Return [X, Y] of the center of cell containing provided text 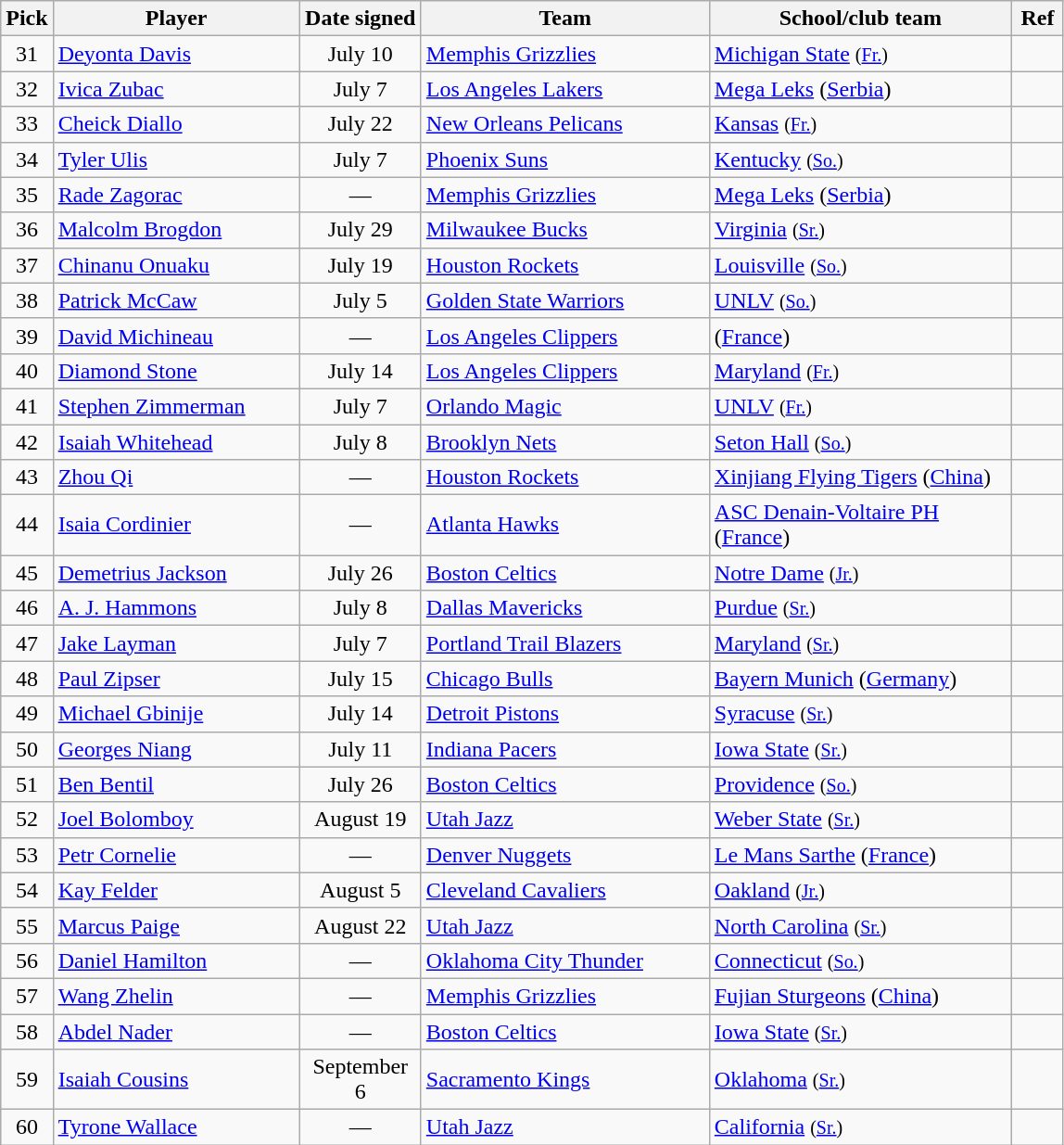
Ivica Zubac [176, 89]
45 [27, 573]
43 [27, 477]
Demetrius Jackson [176, 573]
47 [27, 643]
36 [27, 230]
Oakland (Jr.) [860, 890]
Petr Cornelie [176, 855]
Ref [1037, 19]
August 22 [360, 925]
44 [27, 525]
Virginia (Sr.) [860, 230]
Dallas Mavericks [565, 608]
Patrick McCaw [176, 300]
July 15 [360, 679]
Ben Bentil [176, 784]
North Carolina (Sr.) [860, 925]
Maryland (Sr.) [860, 643]
Isaiah Whitehead [176, 442]
Isaia Cordinier [176, 525]
Michael Gbinije [176, 714]
ASC Denain-Voltaire PH (France) [860, 525]
Oklahoma City Thunder [565, 961]
Golden State Warriors [565, 300]
Date signed [360, 19]
Chicago Bulls [565, 679]
35 [27, 195]
September 6 [360, 1079]
Diamond Stone [176, 371]
56 [27, 961]
July 10 [360, 54]
Stephen Zimmerman [176, 406]
UNLV (Fr.) [860, 406]
41 [27, 406]
33 [27, 124]
Paul Zipser [176, 679]
Daniel Hamilton [176, 961]
55 [27, 925]
Zhou Qi [176, 477]
42 [27, 442]
49 [27, 714]
July 11 [360, 749]
51 [27, 784]
Brooklyn Nets [565, 442]
July 29 [360, 230]
Louisville (So.) [860, 265]
August 19 [360, 820]
Portland Trail Blazers [565, 643]
California (Sr.) [860, 1127]
July 19 [360, 265]
50 [27, 749]
Phoenix Suns [565, 159]
Purdue (Sr.) [860, 608]
59 [27, 1079]
37 [27, 265]
60 [27, 1127]
Connecticut (So.) [860, 961]
57 [27, 996]
Le Mans Sarthe (France) [860, 855]
UNLV (So.) [860, 300]
Bayern Munich (Germany) [860, 679]
A. J. Hammons [176, 608]
Georges Niang [176, 749]
Providence (So.) [860, 784]
58 [27, 1032]
40 [27, 371]
Abdel Nader [176, 1032]
Oklahoma (Sr.) [860, 1079]
54 [27, 890]
Indiana Pacers [565, 749]
Jake Layman [176, 643]
David Michineau [176, 336]
Maryland (Fr.) [860, 371]
Detroit Pistons [565, 714]
Kentucky (So.) [860, 159]
Pick [27, 19]
Isaiah Cousins [176, 1079]
52 [27, 820]
53 [27, 855]
Cheick Diallo [176, 124]
Orlando Magic [565, 406]
July 22 [360, 124]
Denver Nuggets [565, 855]
(France) [860, 336]
Team [565, 19]
Rade Zagorac [176, 195]
Wang Zhelin [176, 996]
Seton Hall (So.) [860, 442]
32 [27, 89]
Weber State (Sr.) [860, 820]
34 [27, 159]
Tyrone Wallace [176, 1127]
Michigan State (Fr.) [860, 54]
Joel Bolomboy [176, 820]
Atlanta Hawks [565, 525]
Chinanu Onuaku [176, 265]
July 5 [360, 300]
38 [27, 300]
August 5 [360, 890]
Notre Dame (Jr.) [860, 573]
Kay Felder [176, 890]
School/club team [860, 19]
Kansas (Fr.) [860, 124]
Cleveland Cavaliers [565, 890]
48 [27, 679]
Player [176, 19]
46 [27, 608]
Xinjiang Flying Tigers (China) [860, 477]
Tyler Ulis [176, 159]
Deyonta Davis [176, 54]
31 [27, 54]
39 [27, 336]
Syracuse (Sr.) [860, 714]
New Orleans Pelicans [565, 124]
Malcolm Brogdon [176, 230]
Fujian Sturgeons (China) [860, 996]
Milwaukee Bucks [565, 230]
Los Angeles Lakers [565, 89]
Sacramento Kings [565, 1079]
Marcus Paige [176, 925]
